For the text-containing cell, return its midpoint in [X, Y] coordinate format. 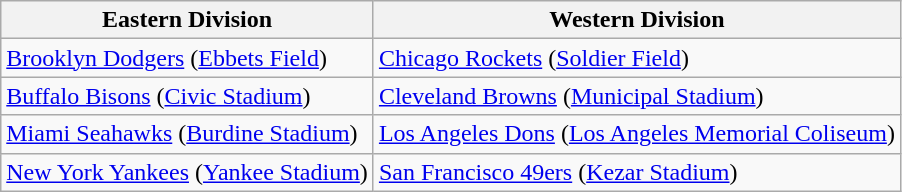
Los Angeles Dons (Los Angeles Memorial Coliseum) [636, 134]
Western Division [636, 20]
Brooklyn Dodgers (Ebbets Field) [188, 58]
Miami Seahawks (Burdine Stadium) [188, 134]
Buffalo Bisons (Civic Stadium) [188, 96]
New York Yankees (Yankee Stadium) [188, 172]
Eastern Division [188, 20]
San Francisco 49ers (Kezar Stadium) [636, 172]
Chicago Rockets (Soldier Field) [636, 58]
Cleveland Browns (Municipal Stadium) [636, 96]
